Output the [x, y] coordinate of the center of the cell containing the given text.  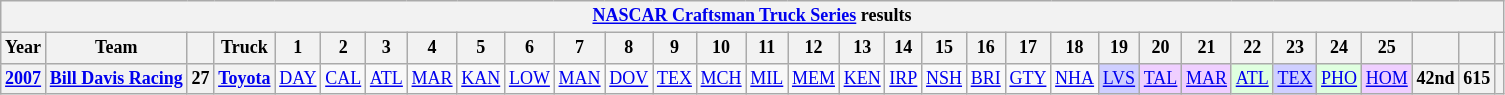
5 [481, 48]
9 [675, 48]
19 [1118, 48]
MCH [721, 78]
12 [814, 48]
NSH [944, 78]
7 [580, 48]
NHA [1075, 78]
11 [767, 48]
NASCAR Craftsman Truck Series results [752, 16]
Truck [244, 48]
PHO [1340, 78]
IRP [904, 78]
DAY [298, 78]
14 [904, 48]
Toyota [244, 78]
MAN [580, 78]
23 [1295, 48]
Bill Davis Racing [116, 78]
24 [1340, 48]
DOV [629, 78]
17 [1028, 48]
BRI [986, 78]
13 [862, 48]
16 [986, 48]
GTY [1028, 78]
22 [1252, 48]
10 [721, 48]
Team [116, 48]
MEM [814, 78]
27 [200, 78]
CAL [344, 78]
4 [432, 48]
8 [629, 48]
21 [1207, 48]
LVS [1118, 78]
42nd [1436, 78]
1 [298, 48]
18 [1075, 48]
LOW [530, 78]
HOM [1386, 78]
KEN [862, 78]
2 [344, 48]
TAL [1160, 78]
6 [530, 48]
20 [1160, 48]
25 [1386, 48]
615 [1477, 78]
Year [24, 48]
3 [387, 48]
MIL [767, 78]
KAN [481, 78]
15 [944, 48]
2007 [24, 78]
